Find where the given text appears and provide that cell's center as [x, y] coordinate. 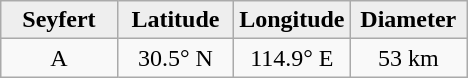
A [59, 58]
30.5° N [175, 58]
Seyfert [59, 20]
Longitude [292, 20]
Latitude [175, 20]
114.9° E [292, 58]
53 km [408, 58]
Diameter [408, 20]
